Scan for the cell matching the given text and deliver its (x, y) coordinate at center. 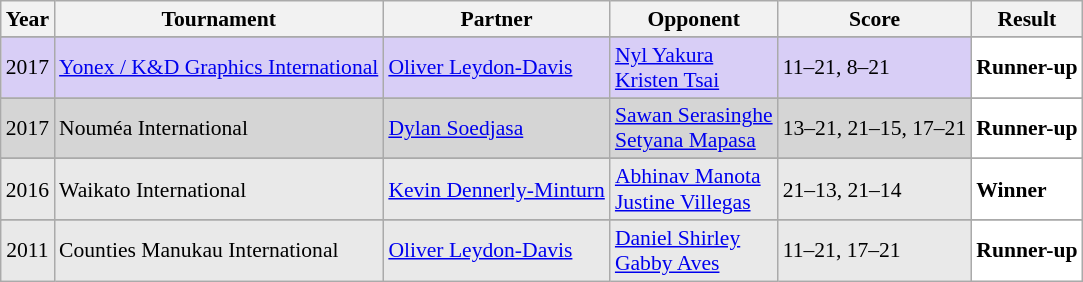
Score (875, 19)
Dylan Soedjasa (496, 128)
Sawan Serasinghe Setyana Mapasa (694, 128)
Partner (496, 19)
Abhinav Manota Justine Villegas (694, 190)
11–21, 8–21 (875, 68)
Kevin Dennerly-Minturn (496, 190)
21–13, 21–14 (875, 190)
Waikato International (218, 190)
Opponent (694, 19)
Daniel Shirley Gabby Aves (694, 250)
Result (1026, 19)
2011 (28, 250)
Nouméa International (218, 128)
Yonex / K&D Graphics International (218, 68)
Tournament (218, 19)
Counties Manukau International (218, 250)
Winner (1026, 190)
13–21, 21–15, 17–21 (875, 128)
11–21, 17–21 (875, 250)
2016 (28, 190)
Nyl Yakura Kristen Tsai (694, 68)
Year (28, 19)
